Return the [X, Y] coordinate for the center point of the cell that contains the specified text.  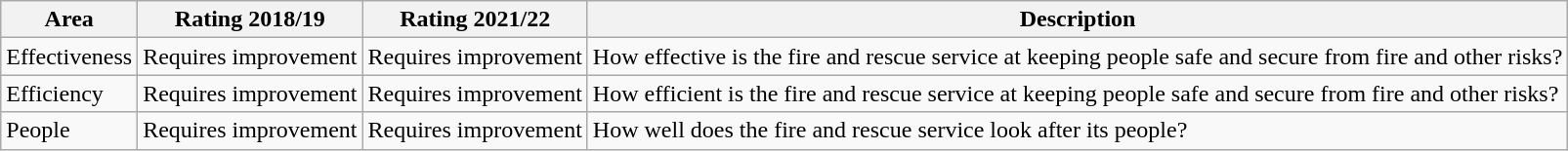
Effectiveness [69, 57]
How well does the fire and rescue service look after its people? [1078, 131]
Efficiency [69, 94]
How efficient is the fire and rescue service at keeping people safe and secure from fire and other risks? [1078, 94]
Rating 2018/19 [250, 19]
Area [69, 19]
Rating 2021/22 [475, 19]
How effective is the fire and rescue service at keeping people safe and secure from fire and other risks? [1078, 57]
Description [1078, 19]
People [69, 131]
